Locate the cell with the specified text and output its [x, y] center coordinate. 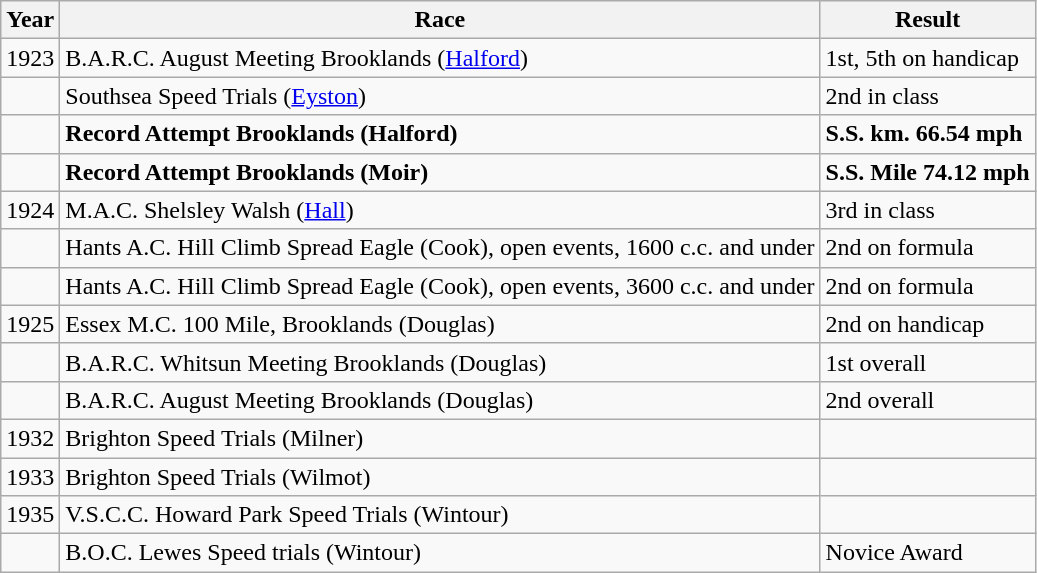
B.O.C. Lewes Speed trials (Wintour) [440, 553]
S.S. Mile 74.12 mph [928, 172]
Hants A.C. Hill Climb Spread Eagle (Cook), open events, 3600 c.c. and under [440, 286]
M.A.C. Shelsley Walsh (Hall) [440, 210]
2nd in class [928, 96]
3rd in class [928, 210]
2nd overall [928, 400]
1924 [30, 210]
1932 [30, 438]
1925 [30, 324]
Hants A.C. Hill Climb Spread Eagle (Cook), open events, 1600 c.c. and under [440, 248]
1923 [30, 58]
2nd on handicap [928, 324]
Record Attempt Brooklands (Moir) [440, 172]
S.S. km. 66.54 mph [928, 134]
B.A.R.C. August Meeting Brooklands (Halford) [440, 58]
Result [928, 20]
Essex M.C. 100 Mile, Brooklands (Douglas) [440, 324]
1st overall [928, 362]
1st, 5th on handicap [928, 58]
Novice Award [928, 553]
V.S.C.C. Howard Park Speed Trials (Wintour) [440, 515]
B.A.R.C. August Meeting Brooklands (Douglas) [440, 400]
Record Attempt Brooklands (Halford) [440, 134]
Race [440, 20]
B.A.R.C. Whitsun Meeting Brooklands (Douglas) [440, 362]
Brighton Speed Trials (Milner) [440, 438]
Southsea Speed Trials (Eyston) [440, 96]
Brighton Speed Trials (Wilmot) [440, 477]
Year [30, 20]
1935 [30, 515]
1933 [30, 477]
